Output the (x, y) coordinate of the center of the cell containing the given text.  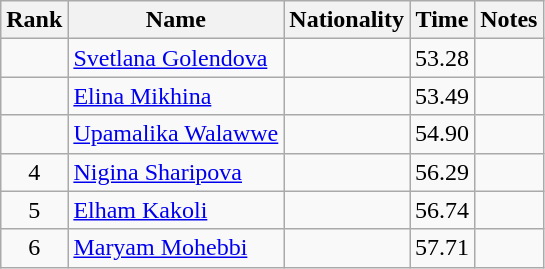
Nigina Sharipova (176, 172)
Elina Mikhina (176, 96)
Name (176, 20)
54.90 (442, 134)
5 (34, 210)
56.29 (442, 172)
57.71 (442, 248)
Rank (34, 20)
Time (442, 20)
Notes (509, 20)
6 (34, 248)
56.74 (442, 210)
Elham Kakoli (176, 210)
Upamalika Walawwe (176, 134)
4 (34, 172)
Nationality (347, 20)
53.28 (442, 58)
Maryam Mohebbi (176, 248)
53.49 (442, 96)
Svetlana Golendova (176, 58)
